Provide the [X, Y] coordinate of the cell's center where the given text is located.  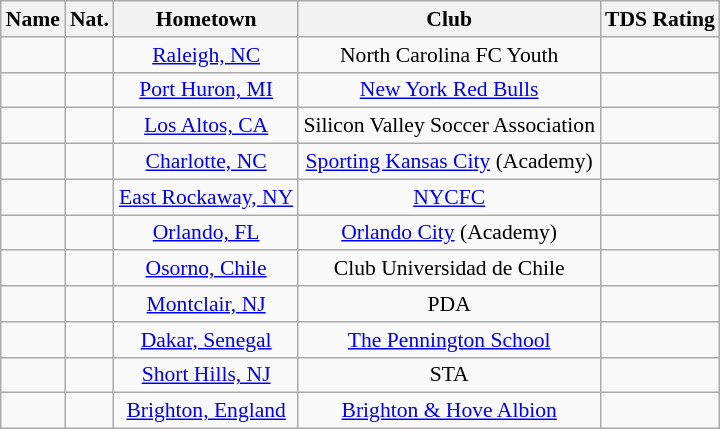
Nat. [90, 19]
New York Red Bulls [449, 90]
PDA [449, 304]
Osorno, Chile [206, 269]
TDS Rating [660, 19]
Los Altos, CA [206, 126]
Montclair, NJ [206, 304]
Brighton, England [206, 411]
Name [33, 19]
East Rockaway, NY [206, 197]
Orlando City (Academy) [449, 233]
Port Huron, MI [206, 90]
NYCFC [449, 197]
Short Hills, NJ [206, 375]
The Pennington School [449, 340]
Charlotte, NC [206, 162]
Raleigh, NC [206, 55]
Club Universidad de Chile [449, 269]
Brighton & Hove Albion [449, 411]
North Carolina FC Youth [449, 55]
Orlando, FL [206, 233]
Silicon Valley Soccer Association [449, 126]
Dakar, Senegal [206, 340]
Sporting Kansas City (Academy) [449, 162]
Club [449, 19]
Hometown [206, 19]
STA [449, 375]
